Search for the cell housing the specified text and yield its [X, Y] center coordinate. 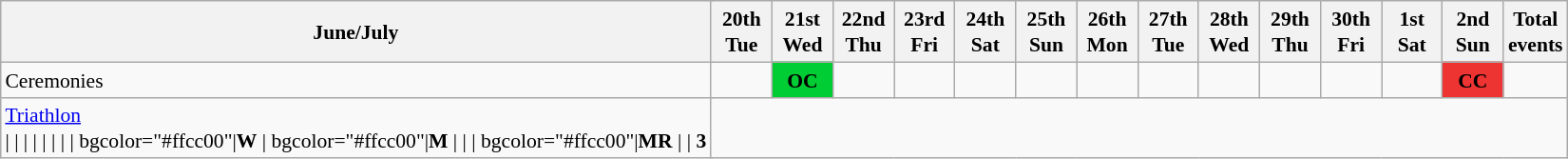
27thTue [1168, 31]
29thThu [1290, 31]
21stWed [802, 31]
25thSun [1046, 31]
Triathlon| | | | | | | | bgcolor="#ffcc00"|W | bgcolor="#ffcc00"|M | | | bgcolor="#ffcc00"|MR | | 3 [355, 128]
Ceremonies [355, 80]
CC [1473, 80]
20thTue [741, 31]
24thSat [985, 31]
28thWed [1229, 31]
June/July [355, 31]
30thFri [1351, 31]
OC [802, 80]
1stSat [1412, 31]
2ndSun [1473, 31]
22ndThu [864, 31]
23rdFri [925, 31]
26thMon [1107, 31]
Totalevents [1536, 31]
